Return the [X, Y] coordinate for the center point of the cell that contains the specified text.  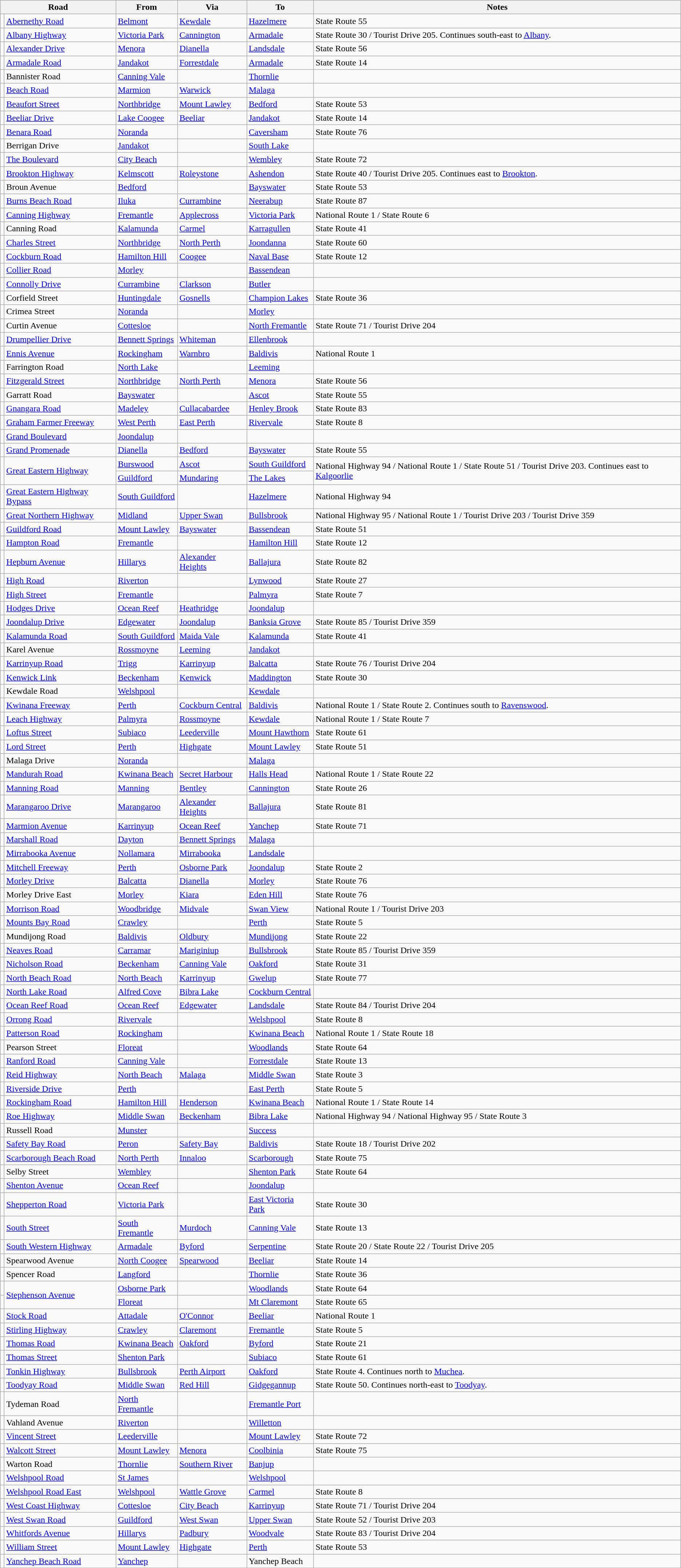
Trigg [146, 664]
National Route 1 / State Route 14 [497, 1103]
West Perth [146, 423]
Mariginiup [212, 950]
Manning [146, 788]
Mandurah Road [60, 774]
Clarkson [212, 284]
Vincent Street [60, 1436]
Ellenbrook [280, 339]
Carramar [146, 950]
High Road [60, 580]
National Highway 94 / National Highway 95 / State Route 3 [497, 1116]
South Fremantle [146, 1228]
Huntingdale [146, 298]
Karel Avenue [60, 650]
Stock Road [60, 1316]
Mt Claremont [280, 1302]
Gnangara Road [60, 409]
Whitfords Avenue [60, 1533]
Great Eastern Highway Bypass [60, 497]
Nollamara [146, 853]
Patterson Road [60, 1033]
Burswood [146, 464]
State Route 76 / Tourist Drive 204 [497, 664]
Spencer Road [60, 1274]
Beach Road [60, 90]
The Boulevard [60, 159]
Mundijong [280, 936]
National Route 1 / State Route 2. Continues south to Ravenswood. [497, 705]
Kiara [212, 895]
Marangaroo Drive [60, 807]
Banjup [280, 1464]
Neerabup [280, 201]
Serpentine [280, 1247]
Burns Beach Road [60, 201]
National Highway 94 [497, 497]
Munster [146, 1130]
Karrinyup Road [60, 664]
Iluka [146, 201]
Kwinana Freeway [60, 705]
Alexander Drive [60, 49]
Fitzgerald Street [60, 381]
State Route 7 [497, 594]
Guildford Road [60, 529]
Via [212, 7]
Karragullen [280, 229]
State Route 27 [497, 580]
Caversham [280, 132]
Willetton [280, 1423]
Crimea Street [60, 312]
Warton Road [60, 1464]
Bentley [212, 788]
Orrong Road [60, 1019]
West Swan [212, 1519]
Marangaroo [146, 807]
Swan View [280, 909]
Morrison Road [60, 909]
West Swan Road [60, 1519]
Charles Street [60, 243]
Southern River [212, 1464]
Benara Road [60, 132]
Hodges Drive [60, 608]
State Route 87 [497, 201]
Mundaring [212, 478]
Midland [146, 515]
Corfield Street [60, 298]
O'Connor [212, 1316]
Woodbridge [146, 909]
Mundijong Road [60, 936]
State Route 52 / Tourist Drive 203 [497, 1519]
Lynwood [280, 580]
South Western Highway [60, 1247]
Mitchell Freeway [60, 867]
Ranford Road [60, 1061]
Joondanna [280, 243]
Spearwood [212, 1260]
Warnbro [212, 353]
Thomas Road [60, 1344]
Garratt Road [60, 395]
Reid Highway [60, 1075]
State Route 21 [497, 1344]
Spearwood Avenue [60, 1260]
Nicholson Road [60, 964]
Peron [146, 1144]
Kelmscott [146, 173]
Welshpool Road [60, 1478]
South Lake [280, 145]
Graham Farmer Freeway [60, 423]
State Route 82 [497, 561]
Gosnells [212, 298]
The Lakes [280, 478]
Kenwick Link [60, 677]
Bannister Road [60, 76]
Welshpool Road East [60, 1492]
Morley Drive [60, 881]
Ashendon [280, 173]
Canning Highway [60, 215]
Russell Road [60, 1130]
State Route 60 [497, 243]
Coolbinia [280, 1450]
Fremantle Port [280, 1404]
Manning Road [60, 788]
Applecross [212, 215]
Rockingham Road [60, 1103]
Hampton Road [60, 543]
Success [280, 1130]
Tonkin Highway [60, 1371]
Marmion [146, 90]
National Route 1 / State Route 7 [497, 719]
Attadale [146, 1316]
State Route 4. Continues north to Muchea. [497, 1371]
Selby Street [60, 1172]
State Route 18 / Tourist Drive 202 [497, 1144]
Abernethy Road [60, 21]
West Coast Highway [60, 1505]
Toodyay Road [60, 1385]
Mirrabooka [212, 853]
Champion Lakes [280, 298]
Halls Head [280, 774]
East Victoria Park [280, 1204]
State Route 83 / Tourist Drive 204 [497, 1533]
Beeliar Drive [60, 118]
South Street [60, 1228]
Morley Drive East [60, 895]
Perth Airport [212, 1371]
Safety Bay [212, 1144]
Maddington [280, 677]
Malaga Drive [60, 760]
Brookton Highway [60, 173]
William Street [60, 1547]
Scarborough Beach Road [60, 1158]
State Route 77 [497, 978]
Yanchep Beach [280, 1561]
Berrigan Drive [60, 145]
National Route 1 / Tourist Drive 203 [497, 909]
Drumpellier Drive [60, 339]
Henley Brook [280, 409]
Secret Harbour [212, 774]
St James [146, 1478]
State Route 22 [497, 936]
Claremont [212, 1330]
Lord Street [60, 747]
Riverside Drive [60, 1088]
Beaufort Street [60, 104]
Oldbury [212, 936]
North Lake Road [60, 992]
Great Northern Highway [60, 515]
State Route 65 [497, 1302]
Leach Highway [60, 719]
State Route 3 [497, 1075]
National Route 1 / State Route 6 [497, 215]
Roe Highway [60, 1116]
Thomas Street [60, 1357]
Tydeman Road [60, 1404]
Ocean Reef Road [60, 1005]
Roleystone [212, 173]
High Street [60, 594]
From [146, 7]
Midvale [212, 909]
State Route 40 / Tourist Drive 205. Continues east to Brookton. [497, 173]
State Route 2 [497, 867]
Mirrabooka Avenue [60, 853]
Road [58, 7]
To [280, 7]
Loftus Street [60, 733]
Marmion Avenue [60, 825]
Langford [146, 1274]
Mount Hawthorn [280, 733]
Curtin Avenue [60, 325]
Broun Avenue [60, 187]
North Coogee [146, 1260]
Walcott Street [60, 1450]
Banksia Grove [280, 622]
Gwelup [280, 978]
Grand Promenade [60, 450]
Naval Base [280, 256]
Whiteman [212, 339]
Great Eastern Highway [60, 471]
Mounts Bay Road [60, 923]
Grand Boulevard [60, 436]
Eden Hill [280, 895]
Alfred Cove [146, 992]
Wattle Grove [212, 1492]
State Route 50. Continues north-east to Toodyay. [497, 1385]
Canning Road [60, 229]
Shenton Avenue [60, 1185]
National Highway 95 / National Route 1 / Tourist Drive 203 / Tourist Drive 359 [497, 515]
Belmont [146, 21]
Innaloo [212, 1158]
State Route 83 [497, 409]
Yanchep Beach Road [60, 1561]
Kalamunda Road [60, 636]
Pearson Street [60, 1047]
Coogee [212, 256]
Henderson [212, 1103]
Neaves Road [60, 950]
Madeley [146, 409]
Warwick [212, 90]
Cullacabardee [212, 409]
Hepburn Avenue [60, 561]
State Route 31 [497, 964]
Armadale Road [60, 63]
Red Hill [212, 1385]
Murdoch [212, 1228]
Woodvale [280, 1533]
Kenwick [212, 677]
Safety Bay Road [60, 1144]
Maida Vale [212, 636]
State Route 20 / State Route 22 / Tourist Drive 205 [497, 1247]
Dayton [146, 839]
State Route 71 [497, 825]
State Route 30 / Tourist Drive 205. Continues south-east to Albany. [497, 35]
Joondalup Drive [60, 622]
Vahland Avenue [60, 1423]
Collier Road [60, 270]
Shepperton Road [60, 1204]
Connolly Drive [60, 284]
Farrington Road [60, 367]
Padbury [212, 1533]
Butler [280, 284]
Lake Coogee [146, 118]
Marshall Road [60, 839]
Heathridge [212, 608]
Notes [497, 7]
Cockburn Road [60, 256]
North Beach Road [60, 978]
Scarborough [280, 1158]
Albany Highway [60, 35]
State Route 84 / Tourist Drive 204 [497, 1005]
National Route 1 / State Route 18 [497, 1033]
North Lake [146, 367]
National Highway 94 / National Route 1 / State Route 51 / Tourist Drive 203. Continues east to Kalgoorlie [497, 471]
Stephenson Avenue [60, 1295]
Stirling Highway [60, 1330]
Ennis Avenue [60, 353]
State Route 26 [497, 788]
State Route 81 [497, 807]
Gidgegannup [280, 1385]
Kewdale Road [60, 691]
National Route 1 / State Route 22 [497, 774]
